Return the [x, y] coordinate for the center point of the cell that contains the specified text.  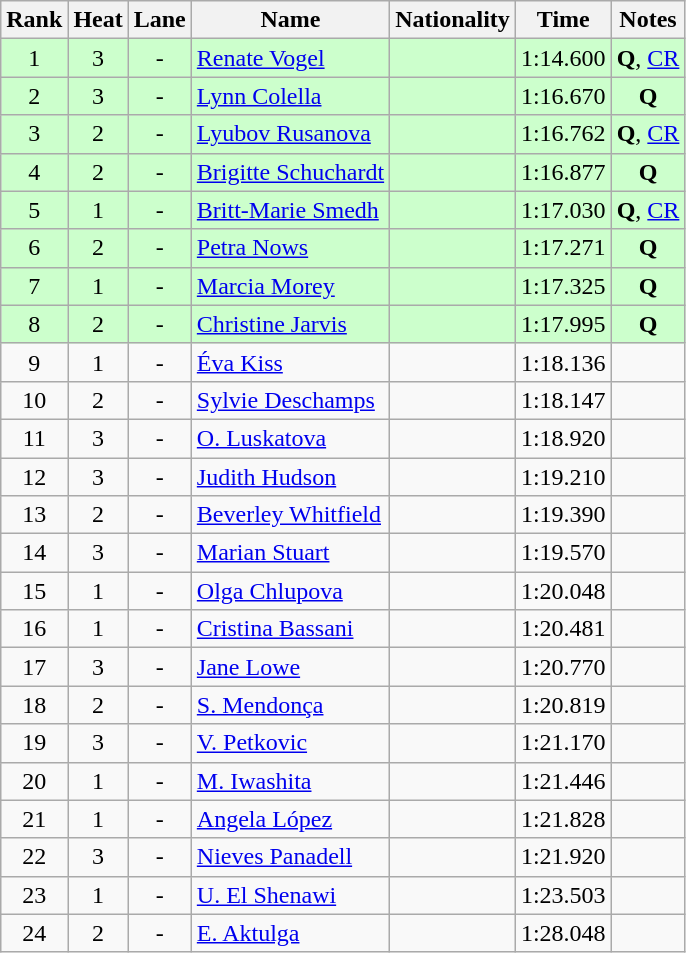
Heat [98, 20]
Beverley Whitfield [290, 515]
1:19.570 [563, 553]
M. Iwashita [290, 781]
20 [34, 781]
13 [34, 515]
23 [34, 895]
Nieves Panadell [290, 857]
12 [34, 477]
Renate Vogel [290, 58]
6 [34, 248]
22 [34, 857]
11 [34, 438]
17 [34, 667]
O. Luskatova [290, 438]
1:18.920 [563, 438]
14 [34, 553]
15 [34, 591]
1:21.828 [563, 819]
Petra Nows [290, 248]
Jane Lowe [290, 667]
Lyubov Rusanova [290, 134]
Marcia Morey [290, 286]
E. Aktulga [290, 933]
Name [290, 20]
Lane [160, 20]
Christine Jarvis [290, 324]
Angela López [290, 819]
Cristina Bassani [290, 629]
1:20.770 [563, 667]
Éva Kiss [290, 362]
Nationality [453, 20]
Lynn Colella [290, 96]
21 [34, 819]
1:20.048 [563, 591]
1:28.048 [563, 933]
24 [34, 933]
1:17.271 [563, 248]
1:19.210 [563, 477]
8 [34, 324]
1:14.600 [563, 58]
Sylvie Deschamps [290, 400]
1:20.819 [563, 705]
1:20.481 [563, 629]
16 [34, 629]
9 [34, 362]
4 [34, 172]
1:17.995 [563, 324]
S. Mendonça [290, 705]
1:18.147 [563, 400]
Britt-Marie Smedh [290, 210]
1:16.877 [563, 172]
Rank [34, 20]
Judith Hudson [290, 477]
1:18.136 [563, 362]
1:17.325 [563, 286]
1:16.762 [563, 134]
7 [34, 286]
Notes [648, 20]
1:23.503 [563, 895]
V. Petkovic [290, 743]
19 [34, 743]
18 [34, 705]
5 [34, 210]
Olga Chlupova [290, 591]
1:21.920 [563, 857]
1:19.390 [563, 515]
1:21.446 [563, 781]
U. El Shenawi [290, 895]
1:17.030 [563, 210]
1:21.170 [563, 743]
Marian Stuart [290, 553]
1:16.670 [563, 96]
10 [34, 400]
Brigitte Schuchardt [290, 172]
Time [563, 20]
